Find where the given text appears and provide that cell's center as (X, Y) coordinate. 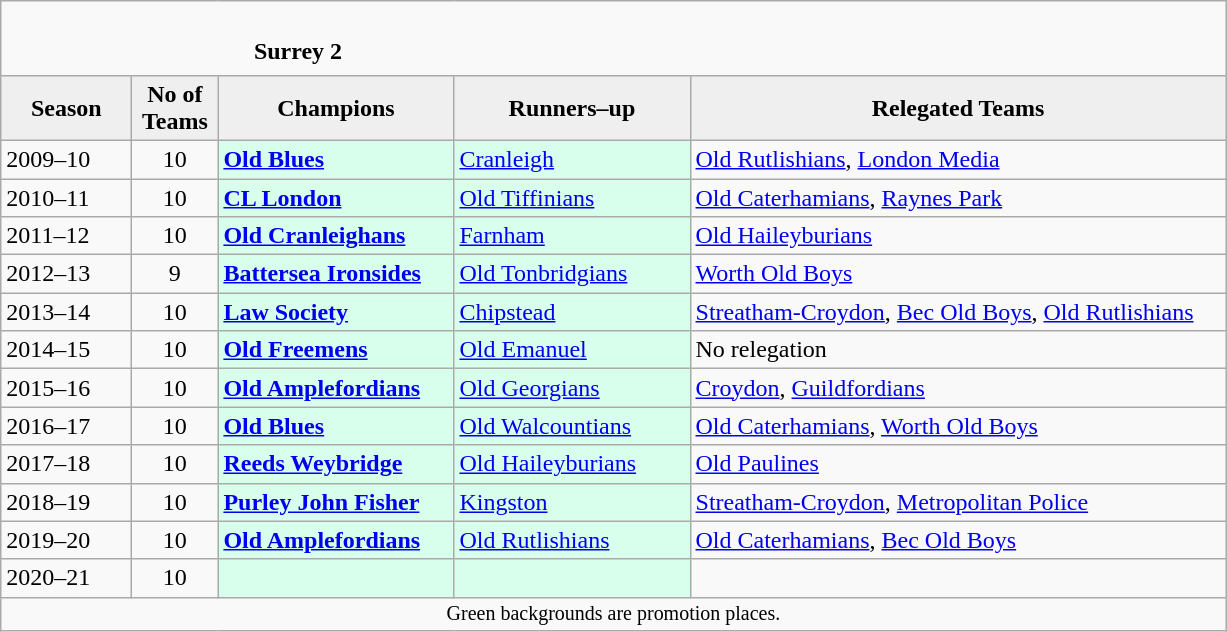
Old Rutlishians (572, 540)
2019–20 (66, 540)
Old Paulines (958, 464)
Battersea Ironsides (336, 274)
Champions (336, 108)
No relegation (958, 350)
Old Georgians (572, 388)
Streatham-Croydon, Bec Old Boys, Old Rutlishians (958, 312)
Reeds Weybridge (336, 464)
Old Walcountians (572, 426)
Cranleigh (572, 159)
Green backgrounds are promotion places. (614, 614)
Relegated Teams (958, 108)
Runners–up (572, 108)
2010–11 (66, 197)
Old Cranleighans (336, 236)
2012–13 (66, 274)
Old Emanuel (572, 350)
2020–21 (66, 578)
Old Caterhamians, Worth Old Boys (958, 426)
2011–12 (66, 236)
Old Caterhamians, Raynes Park (958, 197)
9 (175, 274)
Old Caterhamians, Bec Old Boys (958, 540)
2015–16 (66, 388)
Old Freemens (336, 350)
Law Society (336, 312)
Purley John Fisher (336, 502)
2014–15 (66, 350)
CL London (336, 197)
Chipstead (572, 312)
2017–18 (66, 464)
Old Tiffinians (572, 197)
Streatham-Croydon, Metropolitan Police (958, 502)
Kingston (572, 502)
2009–10 (66, 159)
No of Teams (175, 108)
Old Tonbridgians (572, 274)
Croydon, Guildfordians (958, 388)
Farnham (572, 236)
Old Rutlishians, London Media (958, 159)
Season (66, 108)
Worth Old Boys (958, 274)
2018–19 (66, 502)
2013–14 (66, 312)
2016–17 (66, 426)
